For the text-containing cell, return its midpoint in [x, y] coordinate format. 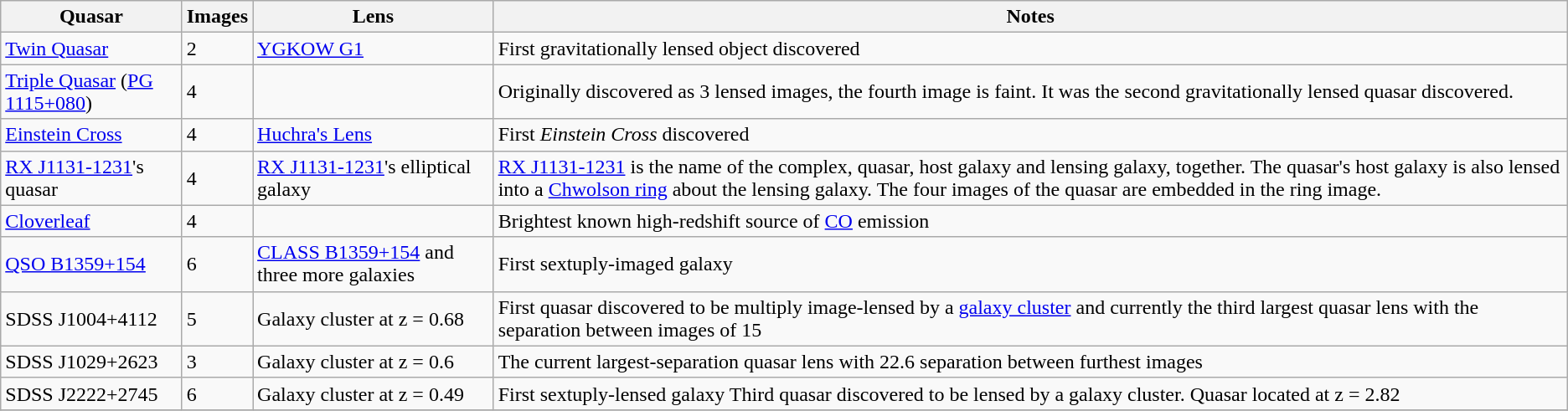
Einstein Cross [91, 135]
Quasar [91, 17]
2 [217, 49]
Galaxy cluster at z = 0.49 [374, 393]
RX J1131-1231's quasar [91, 177]
Brightest known high-redshift source of CO emission [1030, 221]
SDSS J1004+4112 [91, 318]
Images [217, 17]
Lens [374, 17]
Triple Quasar (PG 1115+080) [91, 92]
First sextuply-imaged galaxy [1030, 265]
3 [217, 362]
First sextuply-lensed galaxy Third quasar discovered to be lensed by a galaxy cluster. Quasar located at z = 2.82 [1030, 393]
The current largest-separation quasar lens with 22.6 separation between furthest images [1030, 362]
Huchra's Lens [374, 135]
YGKOW G1 [374, 49]
Cloverleaf [91, 221]
QSO B1359+154 [91, 265]
Twin Quasar [91, 49]
First Einstein Cross discovered [1030, 135]
Notes [1030, 17]
Galaxy cluster at z = 0.6 [374, 362]
Originally discovered as 3 lensed images, the fourth image is faint. It was the second gravitationally lensed quasar discovered. [1030, 92]
First gravitationally lensed object discovered [1030, 49]
SDSS J1029+2623 [91, 362]
CLASS B1359+154 and three more galaxies [374, 265]
Galaxy cluster at z = 0.68 [374, 318]
SDSS J2222+2745 [91, 393]
5 [217, 318]
RX J1131-1231's elliptical galaxy [374, 177]
